Capture the cell that displays the provided text and extract its (X, Y) central coordinate. 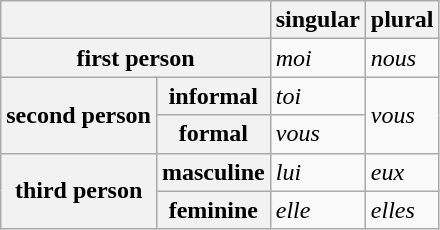
eux (402, 172)
moi (318, 58)
elles (402, 210)
third person (79, 191)
singular (318, 20)
first person (136, 58)
toi (318, 96)
masculine (213, 172)
feminine (213, 210)
plural (402, 20)
formal (213, 134)
lui (318, 172)
second person (79, 115)
informal (213, 96)
nous (402, 58)
elle (318, 210)
